Output the (X, Y) coordinate of the center of the cell containing the given text.  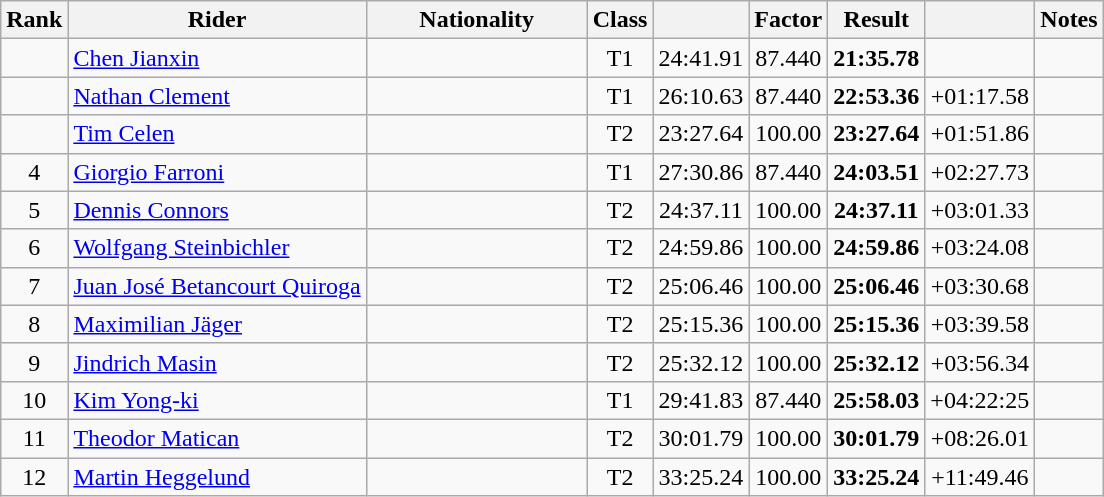
9 (34, 362)
27:30.86 (701, 172)
7 (34, 286)
21:35.78 (876, 58)
4 (34, 172)
Tim Celen (217, 134)
Chen Jianxin (217, 58)
Result (876, 20)
+08:26.01 (980, 438)
Wolfgang Steinbichler (217, 248)
10 (34, 400)
+03:01.33 (980, 210)
+01:17.58 (980, 96)
12 (34, 477)
Rider (217, 20)
Kim Yong-ki (217, 400)
22:53.36 (876, 96)
+11:49.46 (980, 477)
+04:22:25 (980, 400)
Rank (34, 20)
Factor (788, 20)
Theodor Matican (217, 438)
+01:51.86 (980, 134)
+03:56.34 (980, 362)
Class (620, 20)
Martin Heggelund (217, 477)
+03:24.08 (980, 248)
+03:39.58 (980, 324)
Jindrich Masin (217, 362)
Notes (1069, 20)
24:41.91 (701, 58)
8 (34, 324)
11 (34, 438)
6 (34, 248)
Nathan Clement (217, 96)
Nationality (476, 20)
24:03.51 (876, 172)
+02:27.73 (980, 172)
Maximilian Jäger (217, 324)
+03:30.68 (980, 286)
25:58.03 (876, 400)
26:10.63 (701, 96)
Giorgio Farroni (217, 172)
Juan José Betancourt Quiroga (217, 286)
5 (34, 210)
29:41.83 (701, 400)
Dennis Connors (217, 210)
